Scan for the cell matching the given text and deliver its (X, Y) coordinate at center. 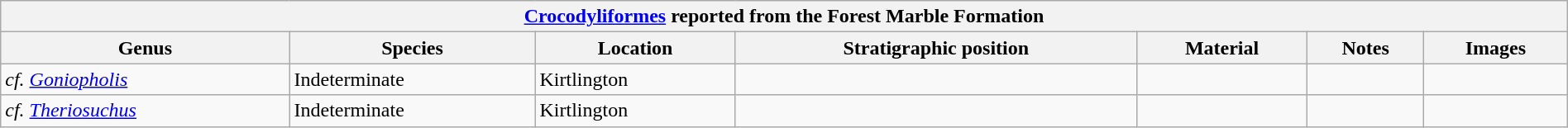
Species (412, 48)
Location (635, 48)
Stratigraphic position (936, 48)
cf. Goniopholis (146, 79)
cf. Theriosuchus (146, 111)
Notes (1366, 48)
Crocodyliformes reported from the Forest Marble Formation (784, 17)
Material (1222, 48)
Genus (146, 48)
Images (1496, 48)
